Detect which cell encompasses the target text, then output its [x, y] center coordinate. 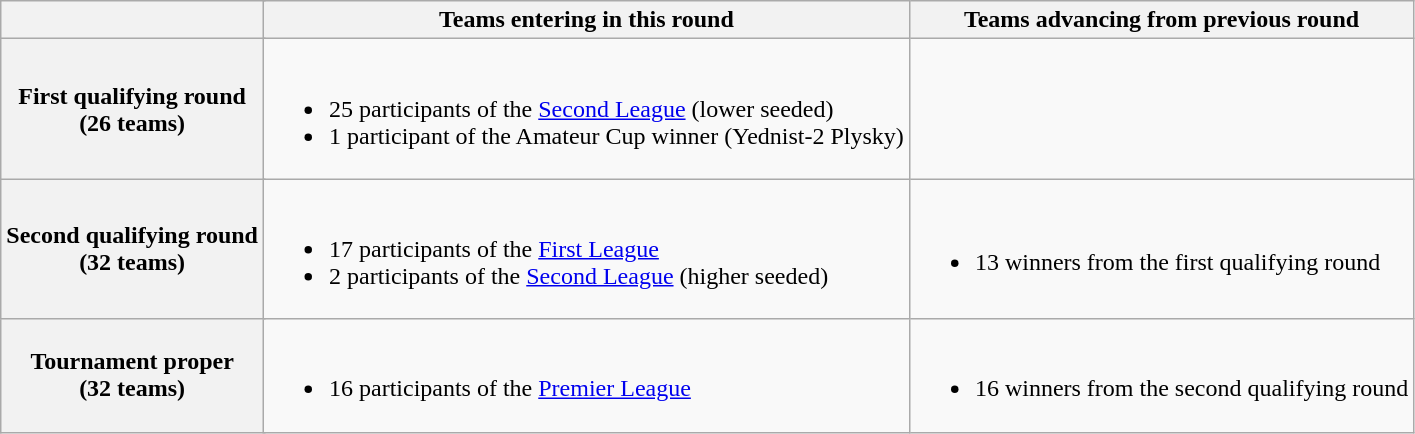
Teams advancing from previous round [1161, 20]
Tournament proper (32 teams) [132, 376]
25 participants of the Second League (lower seeded)1 participant of the Amateur Cup winner (Yednist-2 Plysky) [586, 109]
16 participants of the Premier League [586, 376]
First qualifying round (26 teams) [132, 109]
17 participants of the First League2 participants of the Second League (higher seeded) [586, 249]
Teams entering in this round [586, 20]
Second qualifying round (32 teams) [132, 249]
16 winners from the second qualifying round [1161, 376]
13 winners from the first qualifying round [1161, 249]
